Pinpoint the cell where the given text exists, returning its (x, y) midpoint coordinate. 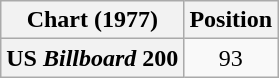
US Billboard 200 (92, 58)
93 (231, 58)
Chart (1977) (92, 20)
Position (231, 20)
